Extract the [x, y] coordinate from the center of the cell holding the provided text.  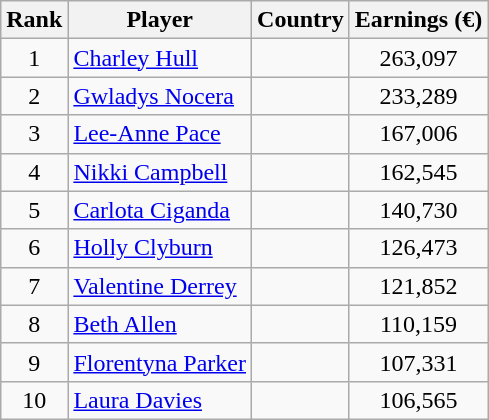
Florentyna Parker [160, 362]
10 [34, 400]
Rank [34, 20]
2 [34, 96]
126,473 [418, 248]
Earnings (€) [418, 20]
107,331 [418, 362]
233,289 [418, 96]
121,852 [418, 286]
3 [34, 134]
162,545 [418, 172]
Nikki Campbell [160, 172]
9 [34, 362]
Holly Clyburn [160, 248]
Beth Allen [160, 324]
8 [34, 324]
263,097 [418, 58]
1 [34, 58]
Lee-Anne Pace [160, 134]
5 [34, 210]
4 [34, 172]
140,730 [418, 210]
106,565 [418, 400]
Gwladys Nocera [160, 96]
167,006 [418, 134]
110,159 [418, 324]
Carlota Ciganda [160, 210]
Charley Hull [160, 58]
Valentine Derrey [160, 286]
7 [34, 286]
Country [301, 20]
Player [160, 20]
Laura Davies [160, 400]
6 [34, 248]
